Return [X, Y] of the center of cell containing provided text 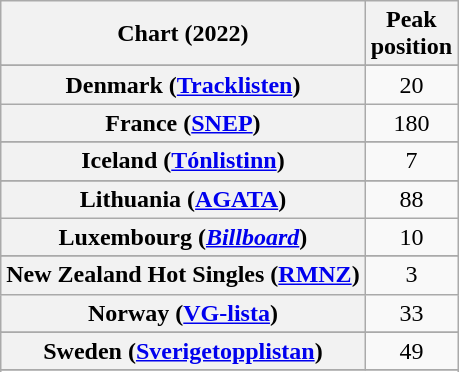
3 [411, 275]
New Zealand Hot Singles (RMNZ) [183, 275]
20 [411, 85]
Denmark (Tracklisten) [183, 85]
88 [411, 199]
10 [411, 237]
Peakposition [411, 34]
Norway (VG-lista) [183, 313]
Lithuania (AGATA) [183, 199]
Chart (2022) [183, 34]
180 [411, 123]
33 [411, 313]
Iceland (Tónlistinn) [183, 161]
7 [411, 161]
Luxembourg (Billboard) [183, 237]
Sweden (Sverigetopplistan) [183, 351]
49 [411, 351]
France (SNEP) [183, 123]
